For the text-containing cell, return its midpoint in (x, y) coordinate format. 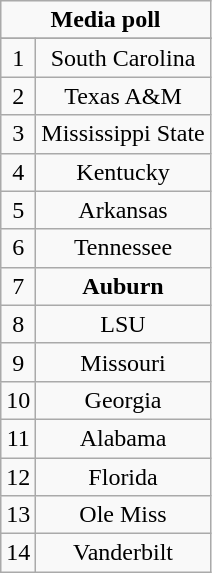
Georgia (123, 400)
11 (18, 438)
Ole Miss (123, 515)
2 (18, 96)
LSU (123, 324)
Alabama (123, 438)
Arkansas (123, 210)
3 (18, 134)
Auburn (123, 286)
Media poll (106, 20)
Tennessee (123, 248)
9 (18, 362)
Mississippi State (123, 134)
South Carolina (123, 58)
12 (18, 477)
8 (18, 324)
Kentucky (123, 172)
1 (18, 58)
Texas A&M (123, 96)
4 (18, 172)
5 (18, 210)
6 (18, 248)
Missouri (123, 362)
10 (18, 400)
13 (18, 515)
Florida (123, 477)
14 (18, 553)
Vanderbilt (123, 553)
7 (18, 286)
